Find where the given text appears and provide that cell's center as (X, Y) coordinate. 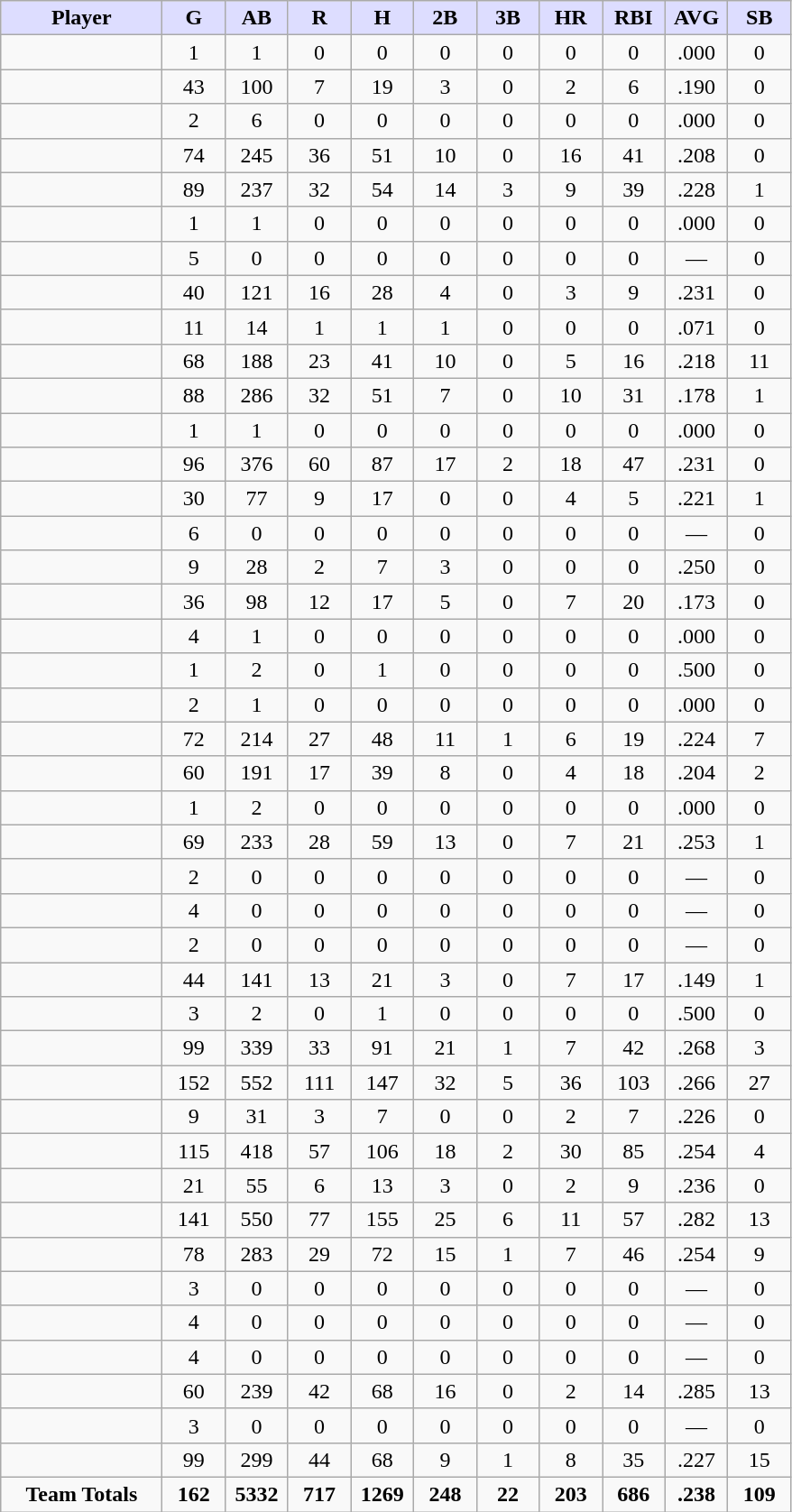
AB (257, 18)
87 (382, 465)
.204 (696, 773)
.253 (696, 842)
22 (508, 1494)
2B (446, 18)
.218 (696, 361)
.178 (696, 395)
29 (319, 1254)
.282 (696, 1220)
5332 (257, 1494)
121 (257, 292)
Player (81, 18)
33 (319, 1048)
299 (257, 1460)
69 (194, 842)
.250 (696, 567)
191 (257, 773)
233 (257, 842)
91 (382, 1048)
239 (257, 1391)
237 (257, 189)
155 (382, 1220)
55 (257, 1185)
RBI (634, 18)
25 (446, 1220)
G (194, 18)
106 (382, 1151)
.236 (696, 1185)
R (319, 18)
550 (257, 1220)
214 (257, 739)
.268 (696, 1048)
78 (194, 1254)
286 (257, 395)
552 (257, 1083)
188 (257, 361)
.071 (696, 327)
109 (760, 1494)
.149 (696, 979)
376 (257, 465)
74 (194, 155)
162 (194, 1494)
85 (634, 1151)
47 (634, 465)
283 (257, 1254)
59 (382, 842)
.224 (696, 739)
339 (257, 1048)
418 (257, 1151)
103 (634, 1083)
20 (634, 602)
245 (257, 155)
203 (571, 1494)
.266 (696, 1083)
115 (194, 1151)
.208 (696, 155)
46 (634, 1254)
.173 (696, 602)
.190 (696, 87)
.226 (696, 1117)
SB (760, 18)
40 (194, 292)
147 (382, 1083)
H (382, 18)
88 (194, 395)
.285 (696, 1391)
.238 (696, 1494)
89 (194, 189)
12 (319, 602)
98 (257, 602)
54 (382, 189)
111 (319, 1083)
.228 (696, 189)
717 (319, 1494)
48 (382, 739)
35 (634, 1460)
3B (508, 18)
152 (194, 1083)
.227 (696, 1460)
100 (257, 87)
686 (634, 1494)
96 (194, 465)
248 (446, 1494)
.221 (696, 499)
HR (571, 18)
1269 (382, 1494)
43 (194, 87)
AVG (696, 18)
Team Totals (81, 1494)
23 (319, 361)
